Detect which cell encompasses the target text, then output its (X, Y) center coordinate. 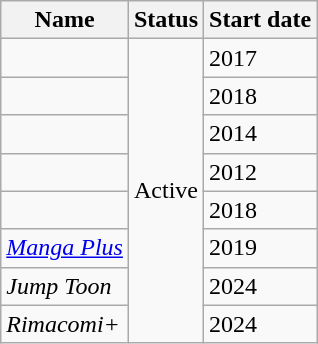
2019 (260, 248)
2014 (260, 134)
Status (166, 20)
Manga Plus (65, 248)
2012 (260, 172)
Start date (260, 20)
Name (65, 20)
Active (166, 191)
Rimacomi+ (65, 324)
Jump Toon (65, 286)
2017 (260, 58)
